For the text-containing cell, return its midpoint in [X, Y] coordinate format. 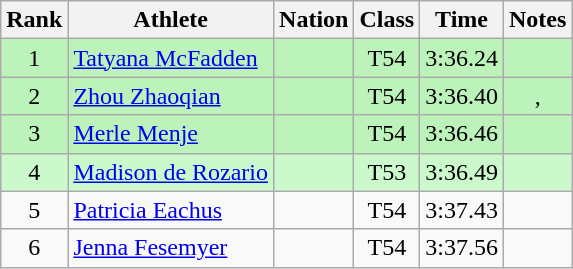
3:37.43 [462, 210]
Athlete [171, 20]
2 [34, 96]
Class [387, 20]
3:36.24 [462, 58]
3:36.46 [462, 134]
Tatyana McFadden [171, 58]
5 [34, 210]
T53 [387, 172]
Nation [314, 20]
3:36.49 [462, 172]
Zhou Zhaoqian [171, 96]
Merle Menje [171, 134]
3:36.40 [462, 96]
3:37.56 [462, 248]
3 [34, 134]
Notes [537, 20]
Time [462, 20]
Rank [34, 20]
6 [34, 248]
4 [34, 172]
1 [34, 58]
Madison de Rozario [171, 172]
, [537, 96]
Patricia Eachus [171, 210]
Jenna Fesemyer [171, 248]
